Return [x, y] of the center of cell containing provided text 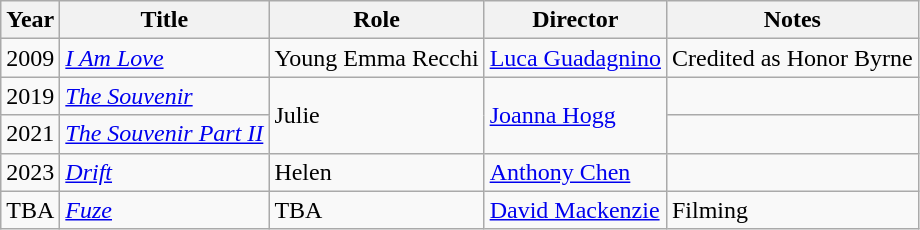
Anthony Chen [575, 172]
Julie [376, 115]
Filming [792, 210]
David Mackenzie [575, 210]
Credited as Honor Byrne [792, 58]
Helen [376, 172]
2019 [30, 96]
Year [30, 20]
Young Emma Recchi [376, 58]
Director [575, 20]
The Souvenir [164, 96]
Drift [164, 172]
The Souvenir Part II [164, 134]
Notes [792, 20]
2021 [30, 134]
Fuze [164, 210]
Title [164, 20]
Joanna Hogg [575, 115]
I Am Love [164, 58]
Luca Guadagnino [575, 58]
Role [376, 20]
2023 [30, 172]
2009 [30, 58]
